Locate the cell with the specified text and output its (X, Y) center coordinate. 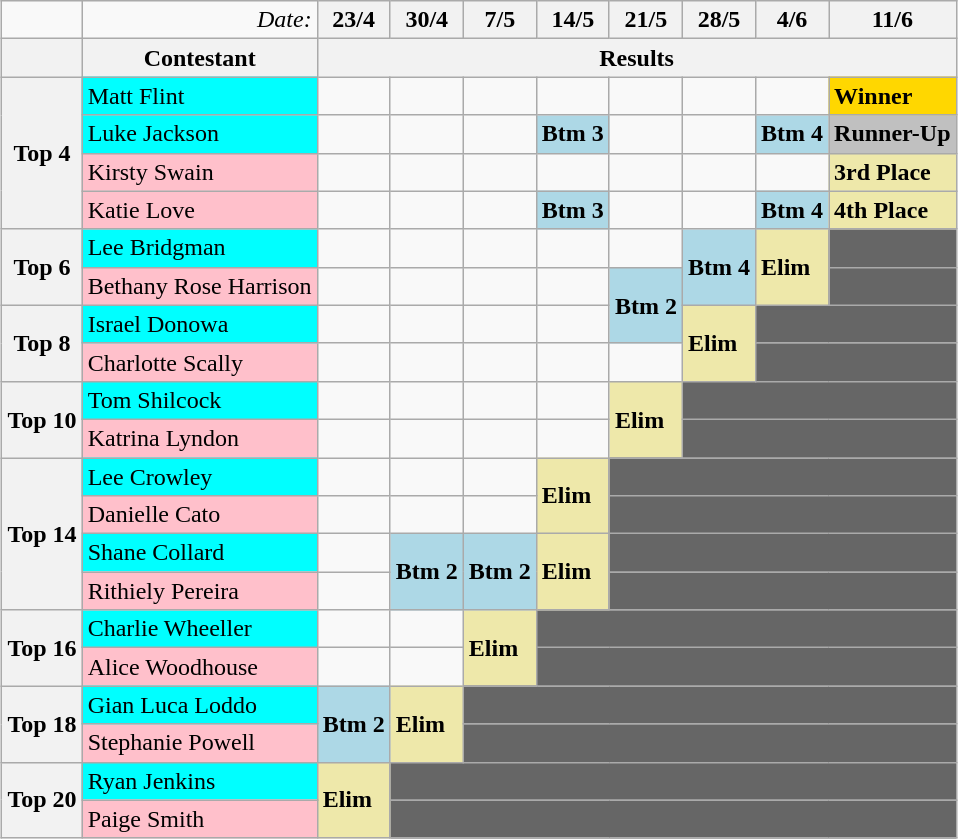
Top 8 (42, 343)
4th Place (893, 210)
Stephanie Powell (200, 743)
23/4 (354, 20)
28/5 (718, 20)
Danielle Cato (200, 515)
Luke Jackson (200, 134)
Bethany Rose Harrison (200, 286)
Top 4 (42, 153)
Katrina Lyndon (200, 438)
Lee Crowley (200, 477)
Top 18 (42, 724)
Top 6 (42, 267)
Results (636, 58)
Ryan Jenkins (200, 781)
Runner-Up (893, 134)
Top 10 (42, 419)
14/5 (572, 20)
Winner (893, 96)
Charlotte Scally (200, 362)
7/5 (500, 20)
Gian Luca Loddo (200, 705)
Charlie Wheeller (200, 629)
Tom Shilcock (200, 400)
11/6 (893, 20)
Matt Flint (200, 96)
Alice Woodhouse (200, 667)
21/5 (646, 20)
Katie Love (200, 210)
Top 14 (42, 534)
Top 16 (42, 648)
Contestant (200, 58)
Top 20 (42, 800)
Kirsty Swain (200, 172)
Lee Bridgman (200, 248)
4/6 (792, 20)
Rithiely Pereira (200, 591)
3rd Place (893, 172)
Shane Collard (200, 553)
30/4 (426, 20)
Date: (200, 20)
Paige Smith (200, 819)
Israel Donowa (200, 324)
